Capture the cell that displays the provided text and extract its [x, y] central coordinate. 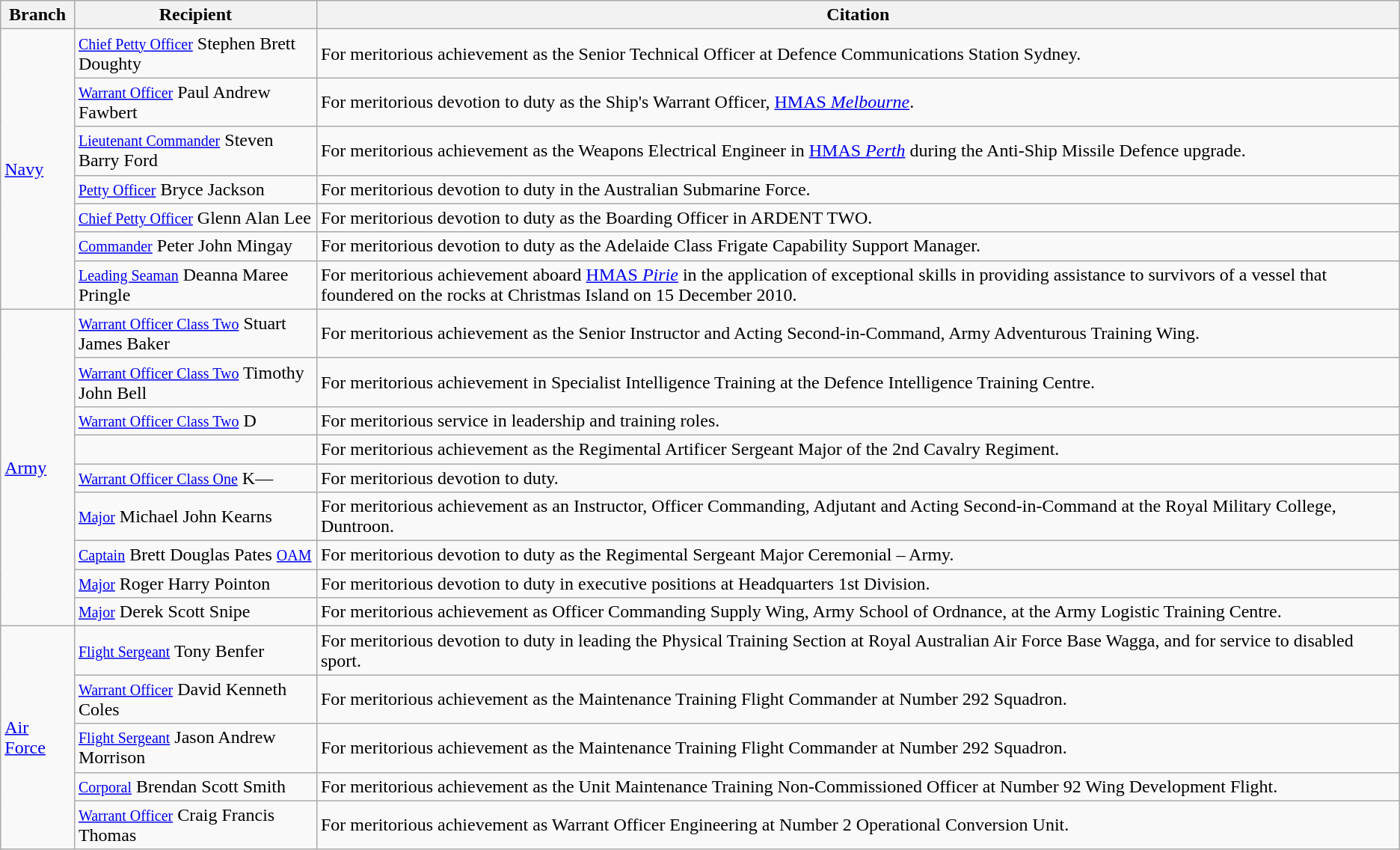
Major Michael John Kearns [195, 516]
Warrant Officer Paul Andrew Fawbert [195, 102]
Lieutenant Commander Steven Barry Ford [195, 151]
For meritorious achievement as the Senior Technical Officer at Defence Communications Station Sydney. [858, 54]
Flight Sergeant Tony Benfer [195, 651]
For meritorious achievement as an Instructor, Officer Commanding, Adjutant and Acting Second-in-Command at the Royal Military College, Duntroon. [858, 516]
Branch [37, 15]
For meritorious devotion to duty in the Australian Submarine Force. [858, 189]
Captain Brett Douglas Pates OAM [195, 555]
Major Derek Scott Snipe [195, 612]
For meritorious achievement as the Regimental Artificer Sergeant Major of the 2nd Cavalry Regiment. [858, 449]
For meritorious service in leadership and training roles. [858, 421]
Army [37, 468]
Navy [37, 169]
Major Roger Harry Pointon [195, 584]
For meritorious achievement as the Weapons Electrical Engineer in HMAS Perth during the Anti-Ship Missile Defence upgrade. [858, 151]
Warrant Officer Class Two Stuart James Baker [195, 334]
Petty Officer Bryce Jackson [195, 189]
Chief Petty Officer Glenn Alan Lee [195, 218]
For meritorious devotion to duty as the Regimental Sergeant Major Ceremonial – Army. [858, 555]
Leading Seaman Deanna Maree Pringle [195, 284]
Warrant Officer David Kenneth Coles [195, 699]
For meritorious achievement as Officer Commanding Supply Wing, Army School of Ordnance, at the Army Logistic Training Centre. [858, 612]
Citation [858, 15]
For meritorious devotion to duty. [858, 478]
Corporal Brendan Scott Smith [195, 786]
For meritorious achievement in Specialist Intelligence Training at the Defence Intelligence Training Centre. [858, 382]
For meritorious devotion to duty as the Boarding Officer in ARDENT TWO. [858, 218]
Warrant Officer Class Two D [195, 421]
For meritorious devotion to duty as the Adelaide Class Frigate Capability Support Manager. [858, 246]
For meritorious achievement as the Unit Maintenance Training Non-Commissioned Officer at Number 92 Wing Development Flight. [858, 786]
Flight Sergeant Jason Andrew Morrison [195, 748]
Commander Peter John Mingay [195, 246]
Warrant Officer Class Two Timothy John Bell [195, 382]
For meritorious devotion to duty in executive positions at Headquarters 1st Division. [858, 584]
Air Force [37, 738]
Recipient [195, 15]
For meritorious achievement as the Senior Instructor and Acting Second-in-Command, Army Adventurous Training Wing. [858, 334]
For meritorious achievement as Warrant Officer Engineering at Number 2 Operational Conversion Unit. [858, 825]
For meritorious devotion to duty as the Ship's Warrant Officer, HMAS Melbourne. [858, 102]
Warrant Officer Craig Francis Thomas [195, 825]
Chief Petty Officer Stephen Brett Doughty [195, 54]
Warrant Officer Class One K— [195, 478]
